Return [X, Y] of the center of cell containing provided text 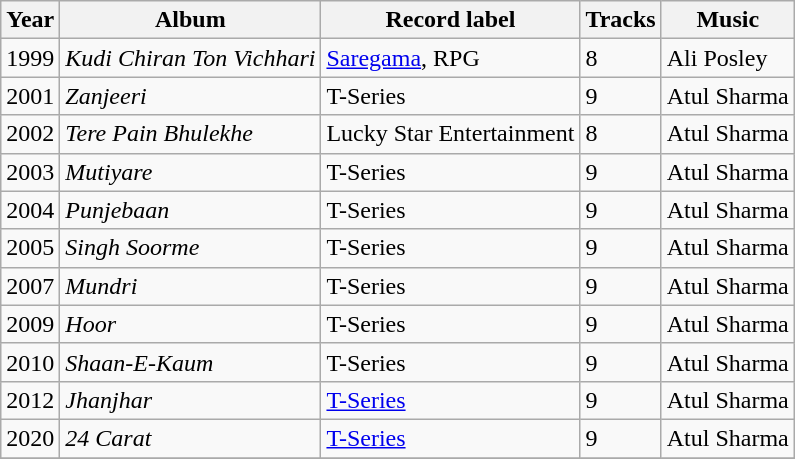
2009 [30, 324]
2012 [30, 400]
Kudi Chiran Ton Vichhari [190, 58]
2010 [30, 362]
Lucky Star Entertainment [450, 134]
2002 [30, 134]
2005 [30, 248]
Ali Posley [728, 58]
Music [728, 20]
1999 [30, 58]
Hoor [190, 324]
2007 [30, 286]
Record label [450, 20]
2004 [30, 210]
Shaan-E-Kaum [190, 362]
Mutiyare [190, 172]
2001 [30, 96]
Tracks [620, 20]
Year [30, 20]
Jhanjhar [190, 400]
Album [190, 20]
Mundri [190, 286]
2020 [30, 438]
24 Carat [190, 438]
Saregama, RPG [450, 58]
Singh Soorme [190, 248]
Tere Pain Bhulekhe [190, 134]
Punjebaan [190, 210]
2003 [30, 172]
Zanjeeri [190, 96]
